Provide the [x, y] coordinate of the cell's center where the given text is located.  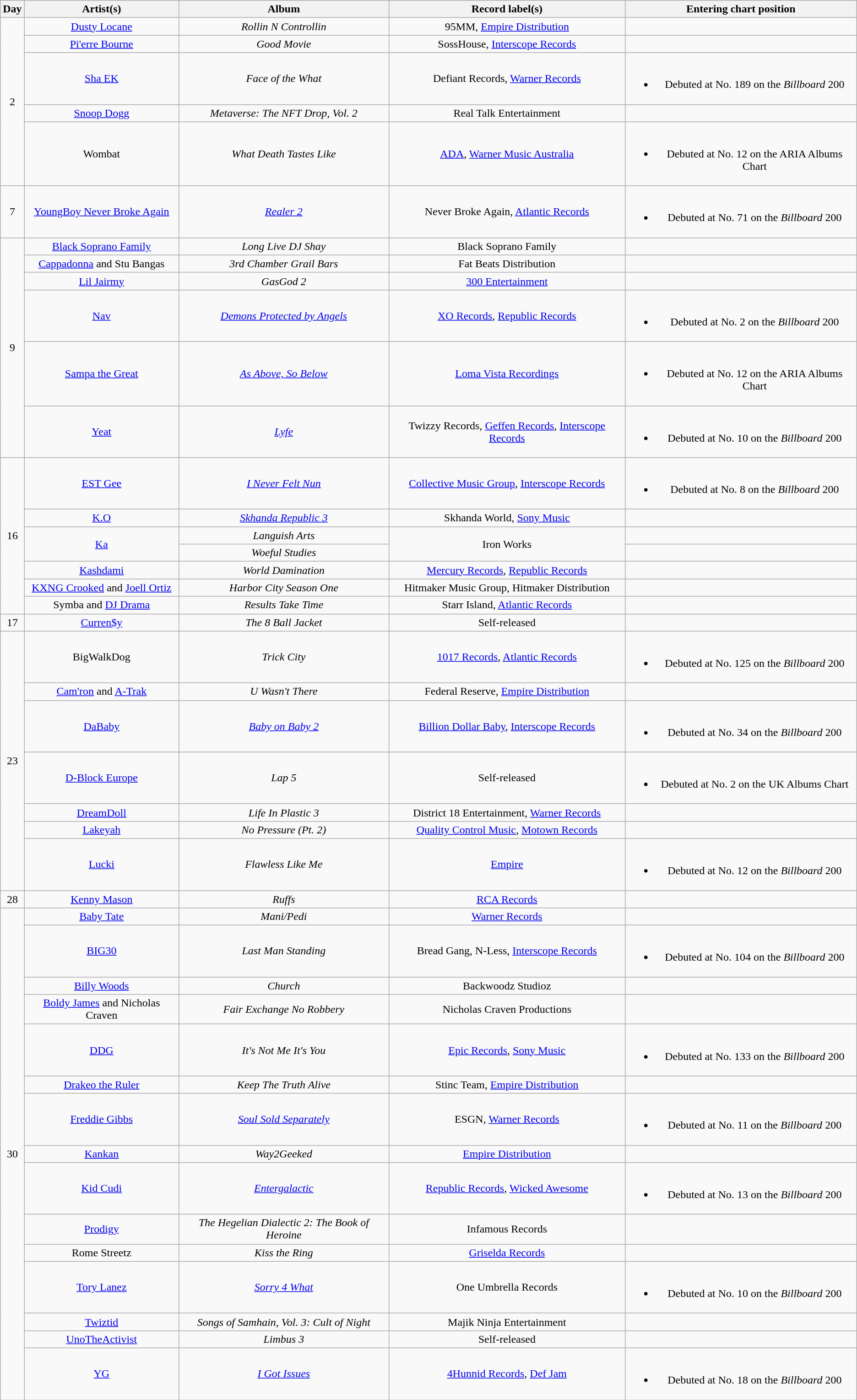
4Hunnid Records, Def Jam [507, 1374]
Sha EK [102, 79]
K.O [102, 518]
Kashdami [102, 570]
Lucki [102, 864]
Empire Distribution [507, 1154]
Metaverse: The NFT Drop, Vol. 2 [284, 113]
Debuted at No. 18 on the Billboard 200 [741, 1374]
Dusty Locane [102, 27]
Mani/Pedi [284, 917]
28 [12, 899]
Griselda Records [507, 1253]
Real Talk Entertainment [507, 113]
Songs of Samhain, Vol. 3: Cult of Night [284, 1322]
Kid Cudi [102, 1188]
Tory Lanez [102, 1287]
Debuted at No. 11 on the Billboard 200 [741, 1119]
Lil Jairmy [102, 281]
Boldy James and Nicholas Craven [102, 1010]
Freddie Gibbs [102, 1119]
95MM, Empire Distribution [507, 27]
2 [12, 102]
It's Not Me It's You [284, 1050]
Rollin N Controllin [284, 27]
Sorry 4 What [284, 1287]
Entering chart position [741, 9]
District 18 Entertainment, Warner Records [507, 812]
As Above, So Below [284, 373]
Billion Dollar Baby, Interscope Records [507, 726]
I Got Issues [284, 1374]
YoungBoy Never Broke Again [102, 211]
16 [12, 535]
Sampa the Great [102, 373]
The 8 Ball Jacket [284, 622]
Cam'ron and A-Trak [102, 692]
Kiss the Ring [284, 1253]
Twiztid [102, 1322]
Album [284, 9]
Empire [507, 864]
U Wasn't There [284, 692]
Collective Music Group, Interscope Records [507, 483]
The Hegelian Dialectic 2: The Book of Heroine [284, 1229]
ESGN, Warner Records [507, 1119]
Limbus 3 [284, 1339]
Wombat [102, 154]
Hitmaker Music Group, Hitmaker Distribution [507, 588]
Republic Records, Wicked Awesome [507, 1188]
Languish Arts [284, 535]
Debuted at No. 125 on the Billboard 200 [741, 657]
Kenny Mason [102, 899]
Debuted at No. 2 on the UK Albums Chart [741, 778]
Baby on Baby 2 [284, 726]
Realer 2 [284, 211]
Twizzy Records, Geffen Records, Interscope Records [507, 431]
Record label(s) [507, 9]
Debuted at No. 13 on the Billboard 200 [741, 1188]
Yeat [102, 431]
BigWalkDog [102, 657]
Snoop Dogg [102, 113]
Baby Tate [102, 917]
Harbor City Season One [284, 588]
RCA Records [507, 899]
XO Records, Republic Records [507, 316]
Defiant Records, Warner Records [507, 79]
Debuted at No. 71 on the Billboard 200 [741, 211]
Ruffs [284, 899]
Artist(s) [102, 9]
Soul Sold Separately [284, 1119]
Prodigy [102, 1229]
Nicholas Craven Productions [507, 1010]
Symba and DJ Drama [102, 605]
Curren$y [102, 622]
Mercury Records, Republic Records [507, 570]
Drakeo the Ruler [102, 1085]
Federal Reserve, Empire Distribution [507, 692]
Debuted at No. 104 on the Billboard 200 [741, 951]
9 [12, 347]
30 [12, 1154]
Cappadonna and Stu Bangas [102, 264]
Iron Works [507, 544]
Life In Plastic 3 [284, 812]
Majik Ninja Entertainment [507, 1322]
Lyfe [284, 431]
Starr Island, Atlantic Records [507, 605]
I Never Felt Nun [284, 483]
Debuted at No. 34 on the Billboard 200 [741, 726]
No Pressure (Pt. 2) [284, 830]
Warner Records [507, 917]
EST Gee [102, 483]
Pi'erre Bourne [102, 44]
Fat Beats Distribution [507, 264]
KXNG Crooked and Joell Ortiz [102, 588]
Debuted at No. 133 on the Billboard 200 [741, 1050]
7 [12, 211]
Lap 5 [284, 778]
Way2Geeked [284, 1154]
Rome Streetz [102, 1253]
1017 Records, Atlantic Records [507, 657]
DaBaby [102, 726]
Face of the What [284, 79]
Last Man Standing [284, 951]
Quality Control Music, Motown Records [507, 830]
3rd Chamber Grail Bars [284, 264]
Nav [102, 316]
Long Live DJ Shay [284, 246]
Woeful Studies [284, 553]
Church [284, 986]
UnoTheActivist [102, 1339]
300 Entertainment [507, 281]
Infamous Records [507, 1229]
Debuted at No. 8 on the Billboard 200 [741, 483]
Debuted at No. 2 on the Billboard 200 [741, 316]
YG [102, 1374]
Loma Vista Recordings [507, 373]
DreamDoll [102, 812]
Demons Protected by Angels [284, 316]
Entergalactic [284, 1188]
Epic Records, Sony Music [507, 1050]
Ka [102, 544]
Lakeyah [102, 830]
Skhanda World, Sony Music [507, 518]
DDG [102, 1050]
Stinc Team, Empire Distribution [507, 1085]
GasGod 2 [284, 281]
D-Block Europe [102, 778]
Backwoodz Studioz [507, 986]
17 [12, 622]
ADA, Warner Music Australia [507, 154]
Day [12, 9]
Bread Gang, N-Less, Interscope Records [507, 951]
Billy Woods [102, 986]
Debuted at No. 12 on the Billboard 200 [741, 864]
Never Broke Again, Atlantic Records [507, 211]
SossHouse, Interscope Records [507, 44]
One Umbrella Records [507, 1287]
Fair Exchange No Robbery [284, 1010]
Kankan [102, 1154]
Results Take Time [284, 605]
Debuted at No. 189 on the Billboard 200 [741, 79]
What Death Tastes Like [284, 154]
23 [12, 761]
Trick City [284, 657]
Flawless Like Me [284, 864]
Good Movie [284, 44]
Keep The Truth Alive [284, 1085]
Skhanda Republic 3 [284, 518]
BIG30 [102, 951]
World Damination [284, 570]
